Pinpoint the cell where the given text exists, returning its (x, y) midpoint coordinate. 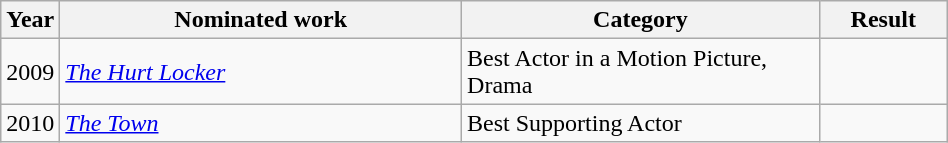
Year (30, 20)
The Town (261, 123)
Best Actor in a Motion Picture, Drama (641, 72)
Result (883, 20)
Nominated work (261, 20)
Category (641, 20)
Best Supporting Actor (641, 123)
The Hurt Locker (261, 72)
2009 (30, 72)
2010 (30, 123)
